Find where the given text appears and provide that cell's center as [x, y] coordinate. 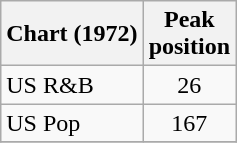
26 [189, 85]
Chart (1972) [72, 34]
167 [189, 123]
US R&B [72, 85]
US Pop [72, 123]
Peakposition [189, 34]
